Detect which cell encompasses the target text, then output its (X, Y) center coordinate. 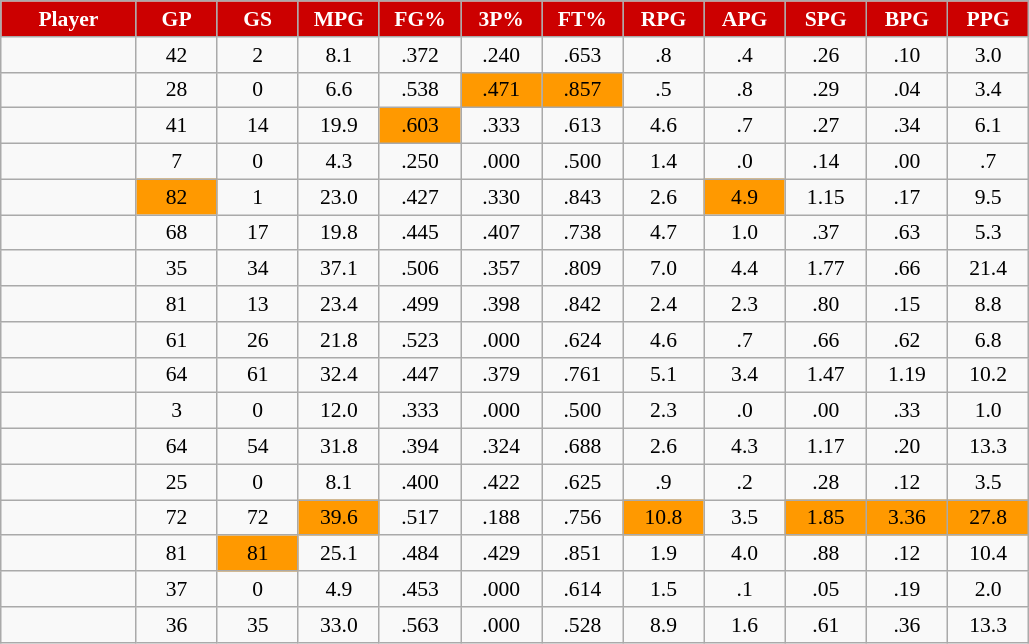
.62 (906, 340)
.63 (906, 233)
.5 (664, 90)
28 (176, 90)
23.4 (338, 304)
.398 (502, 304)
.688 (582, 447)
2 (258, 55)
.36 (906, 625)
.809 (582, 269)
.499 (420, 304)
13 (258, 304)
31.8 (338, 447)
82 (176, 197)
.506 (420, 269)
2.0 (988, 589)
14 (258, 126)
.429 (502, 554)
2.4 (664, 304)
.614 (582, 589)
7 (176, 162)
.10 (906, 55)
GS (258, 19)
1.19 (906, 375)
19.8 (338, 233)
.188 (502, 518)
.1 (744, 589)
5.3 (988, 233)
.80 (826, 304)
.471 (502, 90)
42 (176, 55)
MPG (338, 19)
36 (176, 625)
6.1 (988, 126)
.88 (826, 554)
.453 (420, 589)
6.8 (988, 340)
FG% (420, 19)
37 (176, 589)
25 (176, 482)
.484 (420, 554)
.528 (582, 625)
.61 (826, 625)
6.6 (338, 90)
.738 (582, 233)
.563 (420, 625)
GP (176, 19)
.653 (582, 55)
34 (258, 269)
.4 (744, 55)
21.8 (338, 340)
.15 (906, 304)
.9 (664, 482)
1 (258, 197)
17 (258, 233)
.330 (502, 197)
.17 (906, 197)
8.8 (988, 304)
1.6 (744, 625)
.624 (582, 340)
.26 (826, 55)
9.5 (988, 197)
.20 (906, 447)
3.0 (988, 55)
BPG (906, 19)
FT% (582, 19)
1.47 (826, 375)
5.1 (664, 375)
1.5 (664, 589)
.523 (420, 340)
.29 (826, 90)
.538 (420, 90)
23.0 (338, 197)
.851 (582, 554)
21.4 (988, 269)
32.4 (338, 375)
10.8 (664, 518)
.33 (906, 411)
8.9 (664, 625)
.756 (582, 518)
1.4 (664, 162)
.27 (826, 126)
.379 (502, 375)
Player (68, 19)
.427 (420, 197)
.422 (502, 482)
7.0 (664, 269)
41 (176, 126)
26 (258, 340)
54 (258, 447)
37.1 (338, 269)
.19 (906, 589)
3P% (502, 19)
12.0 (338, 411)
.357 (502, 269)
.240 (502, 55)
RPG (664, 19)
1.77 (826, 269)
.842 (582, 304)
.400 (420, 482)
4.4 (744, 269)
.324 (502, 447)
PPG (988, 19)
.372 (420, 55)
.04 (906, 90)
.37 (826, 233)
3.36 (906, 518)
4.0 (744, 554)
.394 (420, 447)
.250 (420, 162)
.843 (582, 197)
.857 (582, 90)
.2 (744, 482)
1.15 (826, 197)
1.85 (826, 518)
SPG (826, 19)
.613 (582, 126)
25.1 (338, 554)
68 (176, 233)
4.7 (664, 233)
33.0 (338, 625)
1.17 (826, 447)
10.2 (988, 375)
19.9 (338, 126)
27.8 (988, 518)
.14 (826, 162)
.445 (420, 233)
39.6 (338, 518)
.625 (582, 482)
.28 (826, 482)
.603 (420, 126)
10.4 (988, 554)
.761 (582, 375)
.34 (906, 126)
.407 (502, 233)
.447 (420, 375)
3 (176, 411)
.05 (826, 589)
APG (744, 19)
1.9 (664, 554)
.517 (420, 518)
